Provide the [X, Y] coordinate of the cell's center where the given text is located.  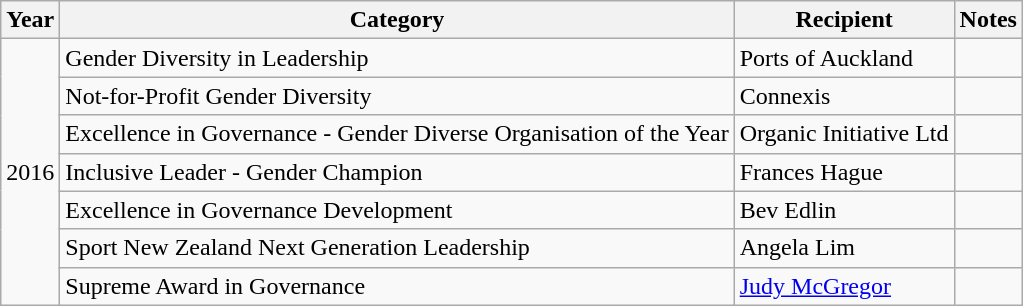
Judy McGregor [844, 286]
Recipient [844, 20]
Gender Diversity in Leadership [397, 58]
Sport New Zealand Next Generation Leadership [397, 248]
Connexis [844, 96]
Supreme Award in Governance [397, 286]
Year [30, 20]
Category [397, 20]
Excellence in Governance - Gender Diverse Organisation of the Year [397, 134]
Angela Lim [844, 248]
Inclusive Leader - Gender Champion [397, 172]
Bev Edlin [844, 210]
Notes [988, 20]
Organic Initiative Ltd [844, 134]
Ports of Auckland [844, 58]
Not-for-Profit Gender Diversity [397, 96]
Excellence in Governance Development [397, 210]
2016 [30, 172]
Frances Hague [844, 172]
